Pinpoint the cell where the given text exists, returning its (x, y) midpoint coordinate. 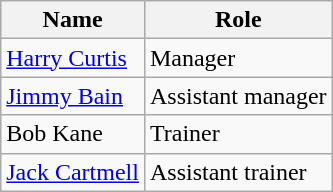
Jack Cartmell (73, 172)
Assistant trainer (238, 172)
Name (73, 20)
Manager (238, 58)
Jimmy Bain (73, 96)
Trainer (238, 134)
Bob Kane (73, 134)
Assistant manager (238, 96)
Harry Curtis (73, 58)
Role (238, 20)
